Output the (x, y) coordinate of the center of the cell containing the given text.  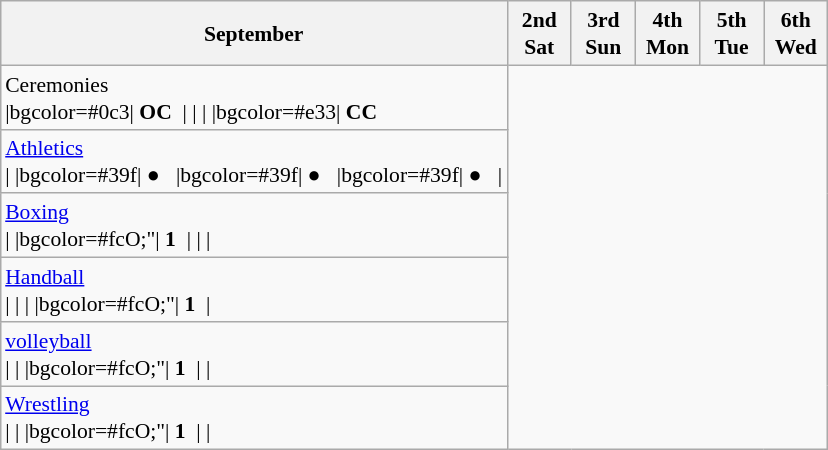
4thMon (667, 33)
September (254, 33)
3rdSun (603, 33)
5thTue (732, 33)
6thWed (796, 33)
Ceremonies|bgcolor=#0c3| OC | | | |bgcolor=#e33| CC (254, 97)
volleyball| | |bgcolor=#fcO;"| 1 | | (254, 353)
Boxing| |bgcolor=#fcO;"| 1 | | | (254, 225)
Athletics| |bgcolor=#39f| ● |bgcolor=#39f| ● |bgcolor=#39f| ● | (254, 161)
Handball| | | |bgcolor=#fcO;"| 1 | (254, 289)
Wrestling| | |bgcolor=#fcO;"| 1 | | (254, 418)
2ndSat (539, 33)
